Search for the cell housing the specified text and yield its (X, Y) center coordinate. 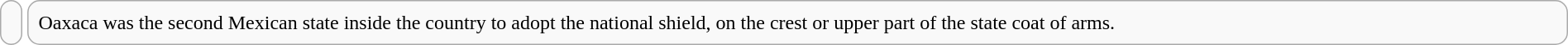
Oaxaca was the second Mexican state inside the country to adopt the national shield, on the crest or upper part of the state coat of arms. (797, 22)
